Output the [x, y] coordinate of the center of the cell containing the given text.  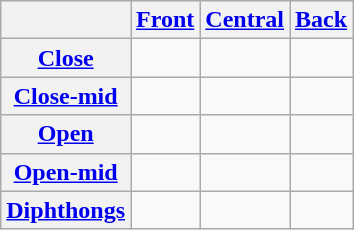
Open [66, 134]
Close [66, 58]
Diphthongs [66, 210]
Close-mid [66, 96]
Open-mid [66, 172]
Central [245, 20]
Back [322, 20]
Front [166, 20]
